Search for the cell housing the specified text and yield its [X, Y] center coordinate. 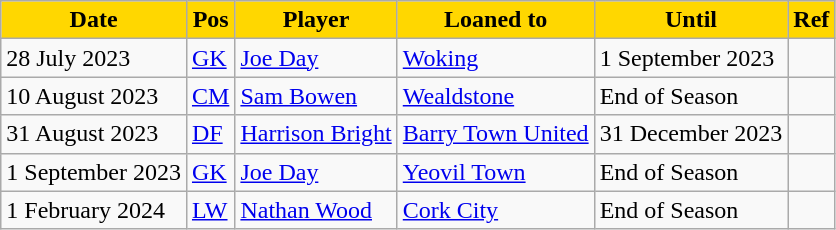
Player [316, 20]
1 February 2024 [94, 210]
Yeovil Town [496, 172]
31 August 2023 [94, 134]
Date [94, 20]
Until [691, 20]
Ref [812, 20]
Loaned to [496, 20]
31 December 2023 [691, 134]
Sam Bowen [316, 96]
10 August 2023 [94, 96]
CM [210, 96]
DF [210, 134]
Cork City [496, 210]
Barry Town United [496, 134]
LW [210, 210]
Wealdstone [496, 96]
Nathan Wood [316, 210]
Pos [210, 20]
28 July 2023 [94, 58]
Woking [496, 58]
Harrison Bright [316, 134]
